From the cell containing the given text, extract its center point as [X, Y] coordinate. 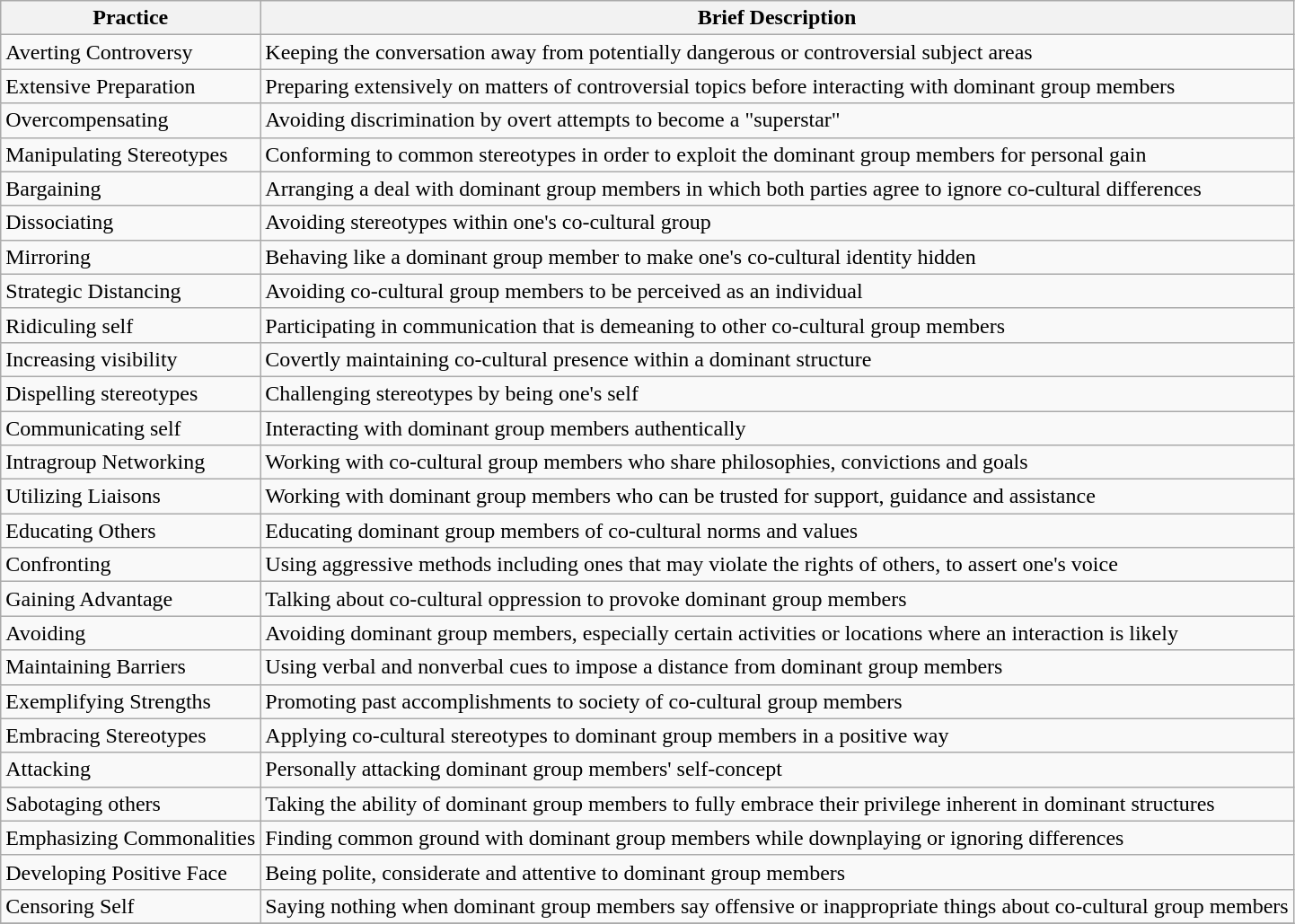
Conforming to common stereotypes in order to exploit the dominant group members for personal gain [777, 154]
Sabotaging others [131, 804]
Averting Controversy [131, 52]
Utilizing Liaisons [131, 497]
Gaining Advantage [131, 599]
Avoiding co-cultural group members to be perceived as an individual [777, 291]
Taking the ability of dominant group members to fully embrace their privilege inherent in dominant structures [777, 804]
Dispelling stereotypes [131, 393]
Increasing visibility [131, 359]
Confronting [131, 565]
Being polite, considerate and attentive to dominant group members [777, 872]
Covertly maintaining co-cultural presence within a dominant structure [777, 359]
Using verbal and nonverbal cues to impose a distance from dominant group members [777, 667]
Embracing Stereotypes [131, 735]
Manipulating Stereotypes [131, 154]
Dissociating [131, 223]
Ridiculing self [131, 325]
Talking about co-cultural oppression to provoke dominant group members [777, 599]
Intragroup Networking [131, 462]
Practice [131, 18]
Applying co-cultural stereotypes to dominant group members in a positive way [777, 735]
Finding common ground with dominant group members while downplaying or ignoring differences [777, 838]
Overcompensating [131, 120]
Developing Positive Face [131, 872]
Challenging stereotypes by being one's self [777, 393]
Preparing extensively on matters of controversial topics before interacting with dominant group members [777, 86]
Avoiding stereotypes within one's co-cultural group [777, 223]
Promoting past accomplishments to society of co-cultural group members [777, 701]
Saying nothing when dominant group members say offensive or inappropriate things about co-cultural group members [777, 906]
Emphasizing Commonalities [131, 838]
Avoiding discrimination by overt attempts to become a "superstar" [777, 120]
Extensive Preparation [131, 86]
Educating Others [131, 531]
Communicating self [131, 428]
Attacking [131, 770]
Bargaining [131, 189]
Brief Description [777, 18]
Exemplifying Strengths [131, 701]
Behaving like a dominant group member to make one's co-cultural identity hidden [777, 257]
Interacting with dominant group members authentically [777, 428]
Keeping the conversation away from potentially dangerous or controversial subject areas [777, 52]
Educating dominant group members of co-cultural norms and values [777, 531]
Participating in communication that is demeaning to other co-cultural group members [777, 325]
Working with co-cultural group members who share philosophies, convictions and goals [777, 462]
Maintaining Barriers [131, 667]
Personally attacking dominant group members' self-concept [777, 770]
Mirroring [131, 257]
Using aggressive methods including ones that may violate the rights of others, to assert one's voice [777, 565]
Avoiding dominant group members, especially certain activities or locations where an interaction is likely [777, 633]
Arranging a deal with dominant group members in which both parties agree to ignore co-cultural differences [777, 189]
Working with dominant group members who can be trusted for support, guidance and assistance [777, 497]
Strategic Distancing [131, 291]
Avoiding [131, 633]
Censoring Self [131, 906]
